For the text-containing cell, return its midpoint in [x, y] coordinate format. 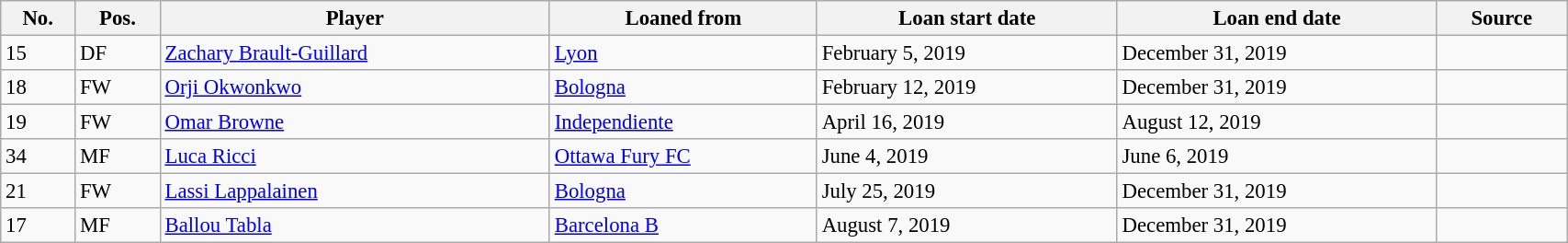
February 5, 2019 [966, 53]
Source [1502, 18]
Zachary Brault-Guillard [355, 53]
Luca Ricci [355, 156]
June 6, 2019 [1277, 156]
Loan start date [966, 18]
June 4, 2019 [966, 156]
Omar Browne [355, 122]
Ottawa Fury FC [683, 156]
Lyon [683, 53]
February 12, 2019 [966, 87]
August 7, 2019 [966, 226]
August 12, 2019 [1277, 122]
DF [118, 53]
No. [39, 18]
19 [39, 122]
Loaned from [683, 18]
Player [355, 18]
15 [39, 53]
18 [39, 87]
Ballou Tabla [355, 226]
Independiente [683, 122]
Barcelona B [683, 226]
17 [39, 226]
July 25, 2019 [966, 191]
April 16, 2019 [966, 122]
21 [39, 191]
Loan end date [1277, 18]
Pos. [118, 18]
Orji Okwonkwo [355, 87]
34 [39, 156]
Lassi Lappalainen [355, 191]
